Detect which cell encompasses the target text, then output its [X, Y] center coordinate. 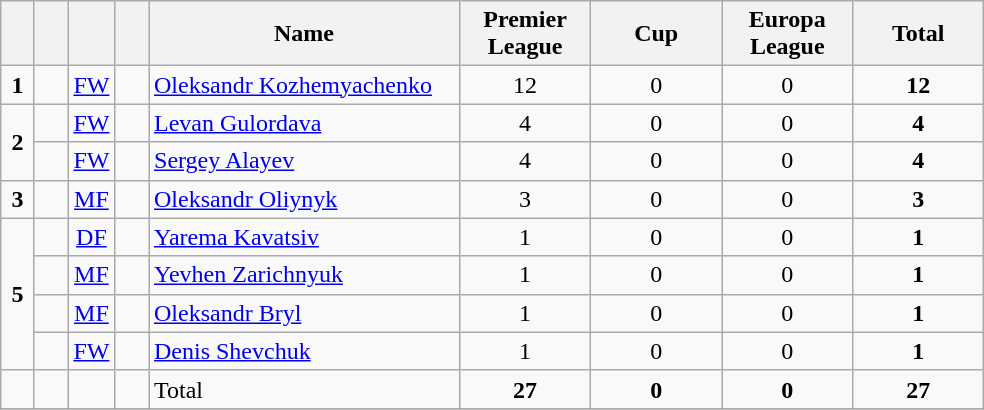
Cup [656, 34]
Yarema Kavatsiv [304, 237]
2 [18, 142]
Premier League [526, 34]
5 [18, 294]
Levan Gulordava [304, 123]
Name [304, 34]
Oleksandr Bryl [304, 313]
Oleksandr Kozhemyachenko [304, 85]
Denis Shevchuk [304, 351]
Sergey Alayev [304, 161]
Oleksandr Oliynyk [304, 199]
DF [92, 237]
Yevhen Zarichnyuk [304, 275]
Europa League [788, 34]
